For the text-containing cell, return its midpoint in [x, y] coordinate format. 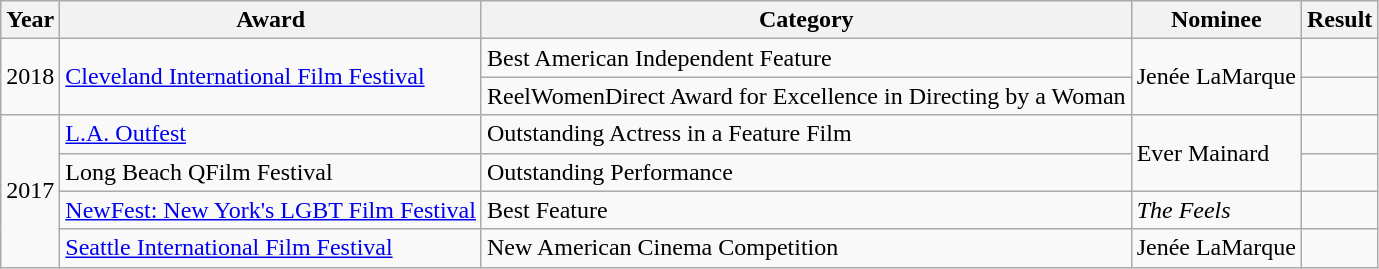
2017 [30, 191]
Cleveland International Film Festival [271, 77]
Nominee [1216, 20]
NewFest: New York's LGBT Film Festival [271, 210]
ReelWomenDirect Award for Excellence in Directing by a Woman [806, 96]
Award [271, 20]
Result [1339, 20]
2018 [30, 77]
Best Feature [806, 210]
Year [30, 20]
Seattle International Film Festival [271, 248]
Best American Independent Feature [806, 58]
Long Beach QFilm Festival [271, 172]
Ever Mainard [1216, 153]
Outstanding Actress in a Feature Film [806, 134]
New American Cinema Competition [806, 248]
The Feels [1216, 210]
L.A. Outfest [271, 134]
Category [806, 20]
Outstanding Performance [806, 172]
